Return [X, Y] of the center of cell containing provided text 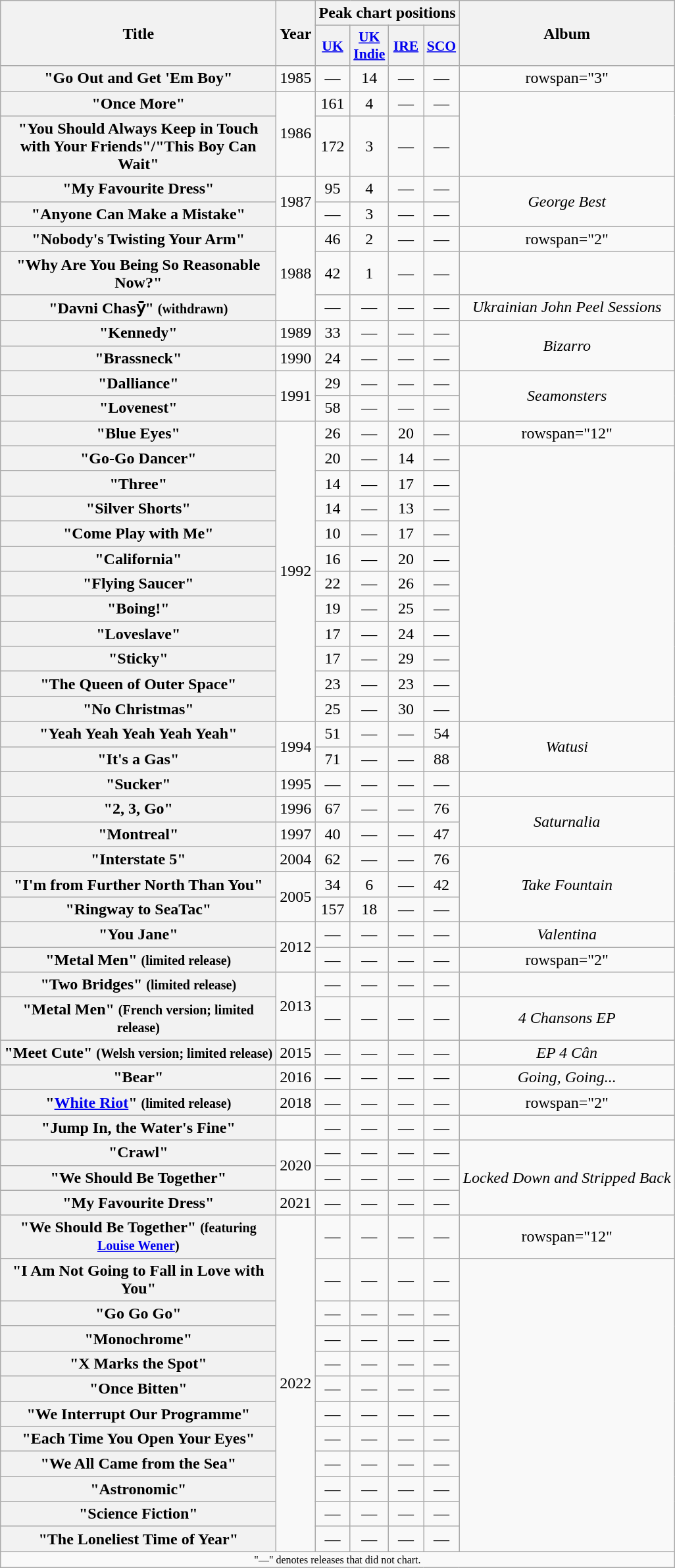
"Jump In, the Water's Fine" [138, 1128]
"Science Fiction" [138, 1514]
"We Should Be Together" (featuring Louise Wener) [138, 1236]
"It's a Gas" [138, 759]
rowspan="3" [567, 78]
62 [333, 859]
"Blue Eyes" [138, 433]
"Montreal" [138, 834]
Locked Down and Stripped Back [567, 1178]
"Once Bitten" [138, 1388]
13 [405, 508]
"Dalliance" [138, 383]
71 [333, 759]
Bizarro [567, 346]
10 [333, 533]
34 [333, 884]
46 [333, 239]
1994 [296, 746]
33 [333, 333]
"Brassneck" [138, 358]
"We Interrupt Our Programme" [138, 1413]
58 [333, 408]
EP 4 Cân [567, 1053]
George Best [567, 201]
"The Queen of Outer Space" [138, 684]
UKIndie [369, 46]
1990 [296, 358]
"—" denotes releases that did not chart. [337, 1559]
"Crawl" [138, 1153]
"No Christmas" [138, 709]
"The Loneliest Time of Year" [138, 1539]
2 [369, 239]
Album [567, 33]
47 [442, 834]
4 Chansons EP [567, 1019]
54 [442, 734]
22 [333, 584]
"You Jane" [138, 934]
51 [333, 734]
16 [333, 559]
40 [333, 834]
"Metal Men" (French version; limited release) [138, 1019]
1992 [296, 571]
"Meet Cute" (Welsh version; limited release) [138, 1053]
"Kennedy" [138, 333]
"Once More" [138, 103]
1988 [296, 274]
Take Fountain [567, 884]
"X Marks the Spot" [138, 1363]
Seamonsters [567, 396]
Ukrainian John Peel Sessions [567, 307]
1 [369, 273]
18 [369, 909]
Year [296, 33]
UK [333, 46]
"Bear" [138, 1078]
"Boing!" [138, 609]
Watusi [567, 746]
"Nobody's Twisting Your Arm" [138, 239]
2004 [296, 859]
Saturnalia [567, 822]
"Each Time You Open Your Eyes" [138, 1439]
SCO [442, 46]
IRE [405, 46]
2005 [296, 897]
"Astronomic" [138, 1489]
"Sticky" [138, 659]
1986 [296, 134]
"Yeah Yeah Yeah Yeah Yeah" [138, 734]
2016 [296, 1078]
Going, Going... [567, 1078]
"Come Play with Me" [138, 533]
1985 [296, 78]
"California" [138, 559]
157 [333, 909]
"2, 3, Go" [138, 809]
"Why Are You Being So Reasonable Now?" [138, 273]
1989 [296, 333]
2012 [296, 947]
"Lovenest" [138, 408]
1991 [296, 396]
"Two Bridges" (limited release) [138, 985]
2018 [296, 1103]
1995 [296, 784]
2015 [296, 1053]
2022 [296, 1384]
"Interstate 5" [138, 859]
Valentina [567, 934]
95 [333, 189]
"Sucker" [138, 784]
"White Riot" (limited release) [138, 1103]
"Anyone Can Make a Mistake" [138, 214]
"Loveslave" [138, 634]
"Ringway to SeaTac" [138, 909]
"Silver Shorts" [138, 508]
Peak chart positions [387, 13]
"Flying Saucer" [138, 584]
"You Should Always Keep in Touch with Your Friends"/"This Boy Can Wait" [138, 146]
"Go-Go Dancer" [138, 458]
67 [333, 809]
19 [333, 609]
2013 [296, 1006]
161 [333, 103]
"Metal Men" (limited release) [138, 959]
Title [138, 33]
1987 [296, 201]
88 [442, 759]
30 [405, 709]
"Monochrome" [138, 1338]
1997 [296, 834]
"Go Go Go" [138, 1313]
"I'm from Further North Than You" [138, 884]
"Three" [138, 483]
6 [369, 884]
2020 [296, 1165]
172 [333, 146]
"We All Came from the Sea" [138, 1464]
"Go Out and Get 'Em Boy" [138, 78]
2021 [296, 1203]
1996 [296, 809]
"I Am Not Going to Fall in Love with You" [138, 1280]
"Davni Chasȳ" (withdrawn) [138, 307]
"We Should Be Together" [138, 1178]
